Output the (X, Y) coordinate of the center of the cell containing the given text.  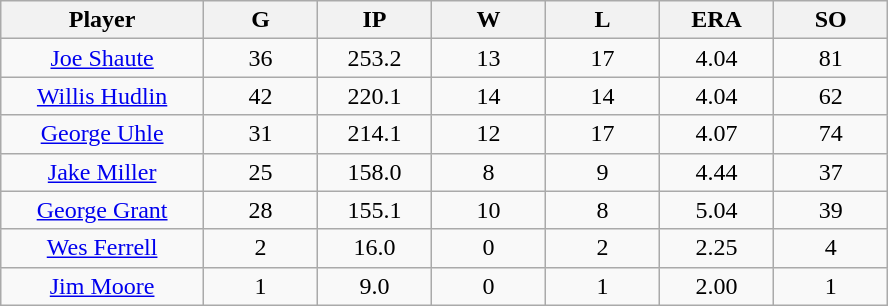
62 (831, 96)
31 (260, 134)
G (260, 20)
13 (489, 58)
155.1 (375, 210)
ERA (717, 20)
Wes Ferrell (102, 248)
25 (260, 172)
2.25 (717, 248)
74 (831, 134)
81 (831, 58)
Jim Moore (102, 286)
George Uhle (102, 134)
253.2 (375, 58)
4 (831, 248)
220.1 (375, 96)
George Grant (102, 210)
39 (831, 210)
4.44 (717, 172)
Willis Hudlin (102, 96)
W (489, 20)
IP (375, 20)
42 (260, 96)
214.1 (375, 134)
Player (102, 20)
12 (489, 134)
9 (603, 172)
L (603, 20)
Joe Shaute (102, 58)
Jake Miller (102, 172)
4.07 (717, 134)
2.00 (717, 286)
10 (489, 210)
SO (831, 20)
158.0 (375, 172)
28 (260, 210)
36 (260, 58)
5.04 (717, 210)
37 (831, 172)
9.0 (375, 286)
16.0 (375, 248)
